Search for the cell housing the specified text and yield its (x, y) center coordinate. 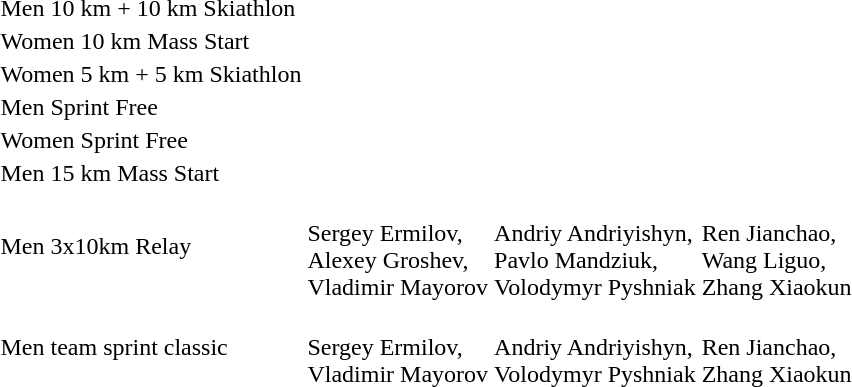
Sergey Ermilov, Alexey Groshev,Vladimir Mayorov (398, 246)
Andriy Andriyishyn,Pavlo Mandziuk,Volodymyr Pyshniak (596, 246)
